Find where the given text appears and provide that cell's center as (X, Y) coordinate. 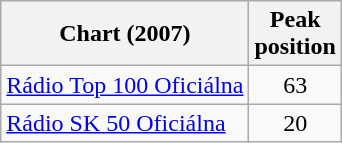
Rádio SK 50 Oficiálna (125, 123)
20 (295, 123)
Rádio Top 100 Oficiálna (125, 85)
Chart (2007) (125, 34)
63 (295, 85)
Peakposition (295, 34)
